Return [X, Y] of the center of cell containing provided text 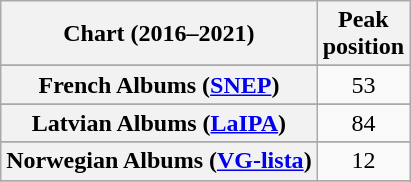
Chart (2016–2021) [159, 34]
84 [363, 123]
Latvian Albums (LaIPA) [159, 123]
12 [363, 161]
French Albums (SNEP) [159, 85]
Norwegian Albums (VG-lista) [159, 161]
Peak position [363, 34]
53 [363, 85]
